Return [x, y] of the center of cell containing provided text 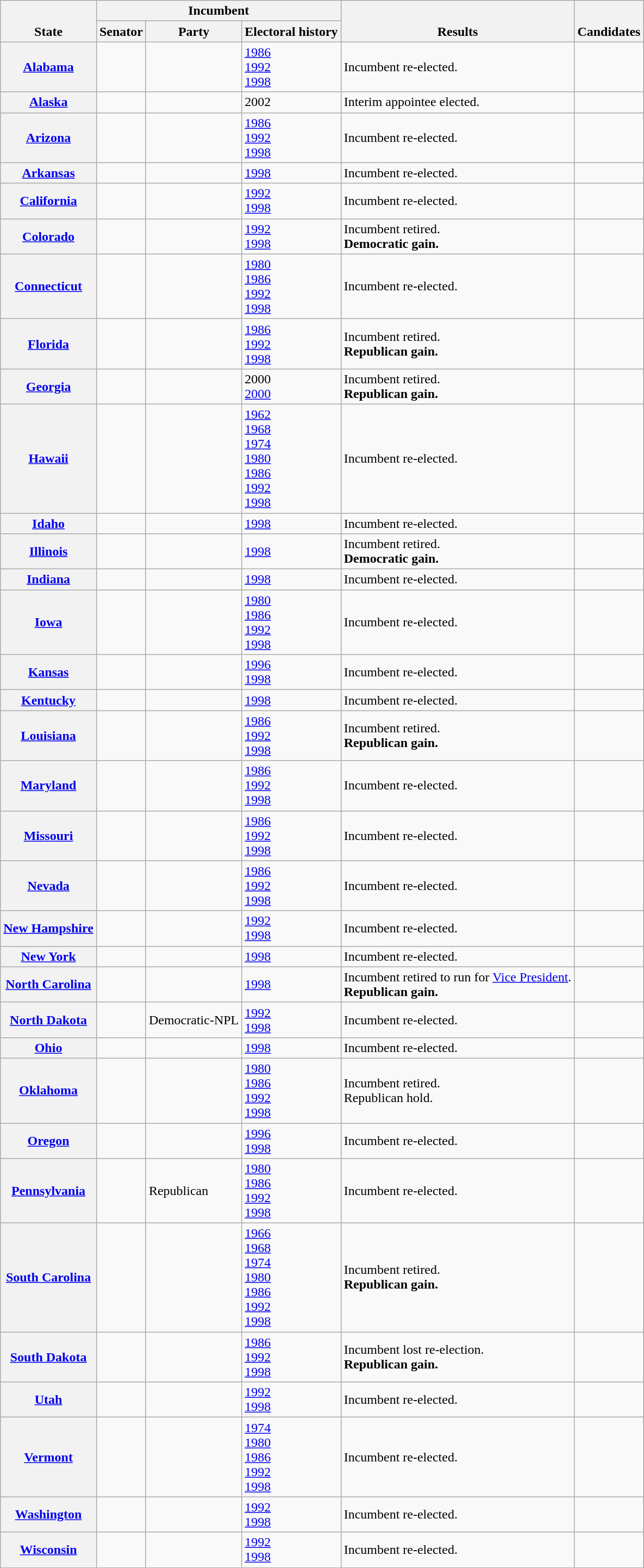
Iowa [49, 622]
South Dakota [49, 1357]
Nevada [49, 886]
Incumbent retired.Republican hold. [458, 1091]
North Dakota [49, 1020]
2002 [291, 102]
Results [458, 21]
2000 2000 [291, 386]
South Carolina [49, 1278]
Colorado [49, 236]
1966 196819741980198619921998 [291, 1278]
Louisiana [49, 736]
Senator [121, 32]
Arkansas [49, 173]
Indiana [49, 580]
Pennsylvania [49, 1191]
19741980198619921998 [291, 1457]
Idaho [49, 524]
Interim appointee elected. [458, 102]
Oklahoma [49, 1091]
Ohio [49, 1048]
Illinois [49, 551]
State [49, 21]
Electoral history [291, 32]
Washington [49, 1515]
North Carolina [49, 984]
Arizona [49, 138]
Candidates [609, 21]
Party [193, 32]
Incumbent [218, 11]
1962196819741980198619921998 [291, 458]
Missouri [49, 836]
Florida [49, 344]
Georgia [49, 386]
Democratic-NPL [193, 1020]
Connecticut [49, 286]
Vermont [49, 1457]
Incumbent retired to run for Vice President.Republican gain. [458, 984]
Oregon [49, 1141]
Kentucky [49, 700]
Alaska [49, 102]
Maryland [49, 786]
Kansas [49, 672]
Republican [193, 1191]
New Hampshire [49, 929]
California [49, 201]
Hawaii [49, 458]
Incumbent lost re-election.Republican gain. [458, 1357]
Alabama [49, 67]
Wisconsin [49, 1550]
New York [49, 956]
Utah [49, 1399]
